For the text-containing cell, return its midpoint in (x, y) coordinate format. 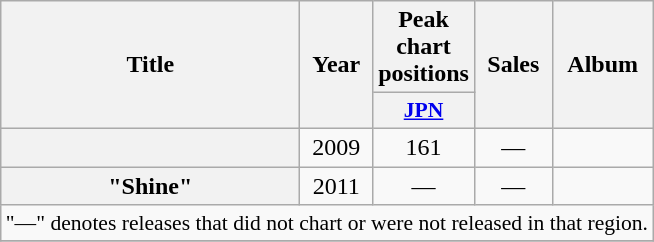
Peak chart positions (424, 47)
2009 (336, 147)
2011 (336, 185)
Album (602, 65)
Year (336, 65)
Title (150, 65)
161 (424, 147)
Sales (513, 65)
JPN (424, 111)
"Shine" (150, 185)
"—" denotes releases that did not chart or were not released in that region. (327, 223)
